Provide the [x, y] coordinate of the cell's center where the given text is located.  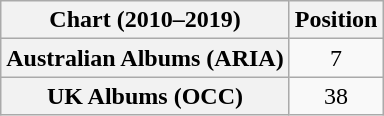
Chart (2010–2019) [145, 20]
UK Albums (OCC) [145, 96]
Position [336, 20]
7 [336, 58]
38 [336, 96]
Australian Albums (ARIA) [145, 58]
